Extract the (X, Y) coordinate from the center of the cell holding the provided text.  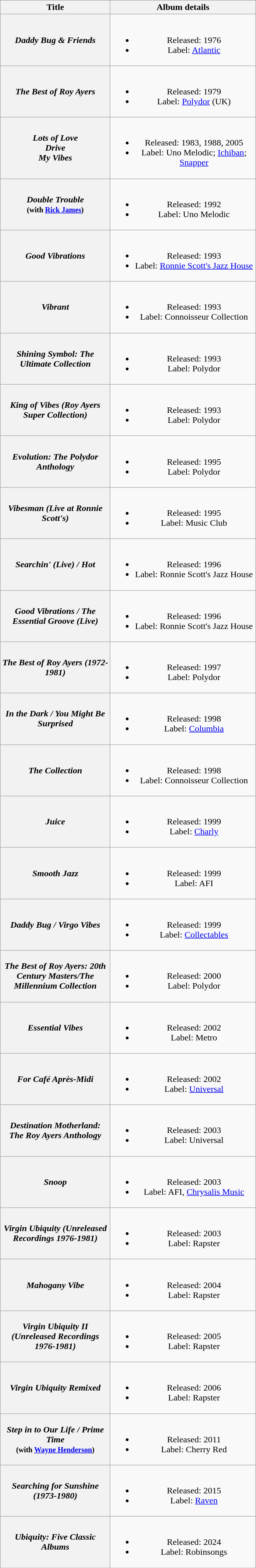
Released: 1993Label: Connoisseur Collection (183, 307)
Released: 1999Label: AFI (183, 873)
The Best of Roy Ayers (55, 91)
Vibrant (55, 307)
Released: 1999Label: Collectables (183, 925)
Released: 1993Label: Ronnie Scott's Jazz House (183, 256)
Essential Vibes (55, 1028)
Evolution: The Polydor Anthology (55, 461)
Released: 1998Label: Columbia (183, 719)
Released: 2003Label: AFI, Chrysalis Music (183, 1182)
Released: 1976Label: Atlantic (183, 40)
Shining Symbol: The Ultimate Collection (55, 359)
Released: 2024Label: Robinsongs (183, 1542)
Searching for Sunshine (1973-1980) (55, 1491)
Double Trouble(with Rick James) (55, 204)
Released: 2015Label: Raven (183, 1491)
Released: 2005Label: Rapster (183, 1336)
Snoop (55, 1182)
King of Vibes (Roy Ayers Super Collection) (55, 410)
Vibesman (Live at Ronnie Scott's) (55, 513)
Step in to Our Life / Prime Time(with Wayne Henderson) (55, 1439)
Title (55, 7)
The Collection (55, 770)
Released: 2003Label: Rapster (183, 1233)
Destination Motherland: The Roy Ayers Anthology (55, 1130)
Released: 1995Label: Music Club (183, 513)
In the Dark / You Might Be Surprised (55, 719)
Virgin Ubiquity Remixed (55, 1388)
Daddy Bug / Virgo Vibes (55, 925)
Released: 1995Label: Polydor (183, 461)
Released: 1997Label: Polydor (183, 668)
Lots of LoveDriveMy Vibes (55, 148)
Daddy Bug & Friends (55, 40)
Released: 2003Label: Universal (183, 1130)
Good Vibrations / The Essential Groove (Live) (55, 616)
Released: 1999Label: Charly (183, 822)
Searchin' (Live) / Hot (55, 564)
Released: 2006Label: Rapster (183, 1388)
Released: 2002Label: Metro (183, 1028)
Smooth Jazz (55, 873)
Juice (55, 822)
Virgin Ubiquity (Unreleased Recordings 1976-1981) (55, 1233)
Virgin Ubiquity II (Unreleased Recordings 1976-1981) (55, 1336)
Mahogany Vibe (55, 1285)
Ubiquity: Five Classic Albums (55, 1542)
Released: 2002Label: Universal (183, 1079)
Good Vibrations (55, 256)
Released: 1979Label: Polydor (UK) (183, 91)
Released: 2000Label: Polydor (183, 976)
Released: 2004Label: Rapster (183, 1285)
Released: 1992Label: Uno Melodic (183, 204)
For Café Après-Midi (55, 1079)
Released: 1983, 1988, 2005Label: Uno Melodic; Ichiban; Snapper (183, 148)
Released: 2011Label: Cherry Red (183, 1439)
Released: 1998Label: Connoisseur Collection (183, 770)
The Best of Roy Ayers (1972-1981) (55, 668)
Album details (183, 7)
The Best of Roy Ayers: 20th Century Masters/The Millennium Collection (55, 976)
